Output the [x, y] coordinate of the center of the cell containing the given text.  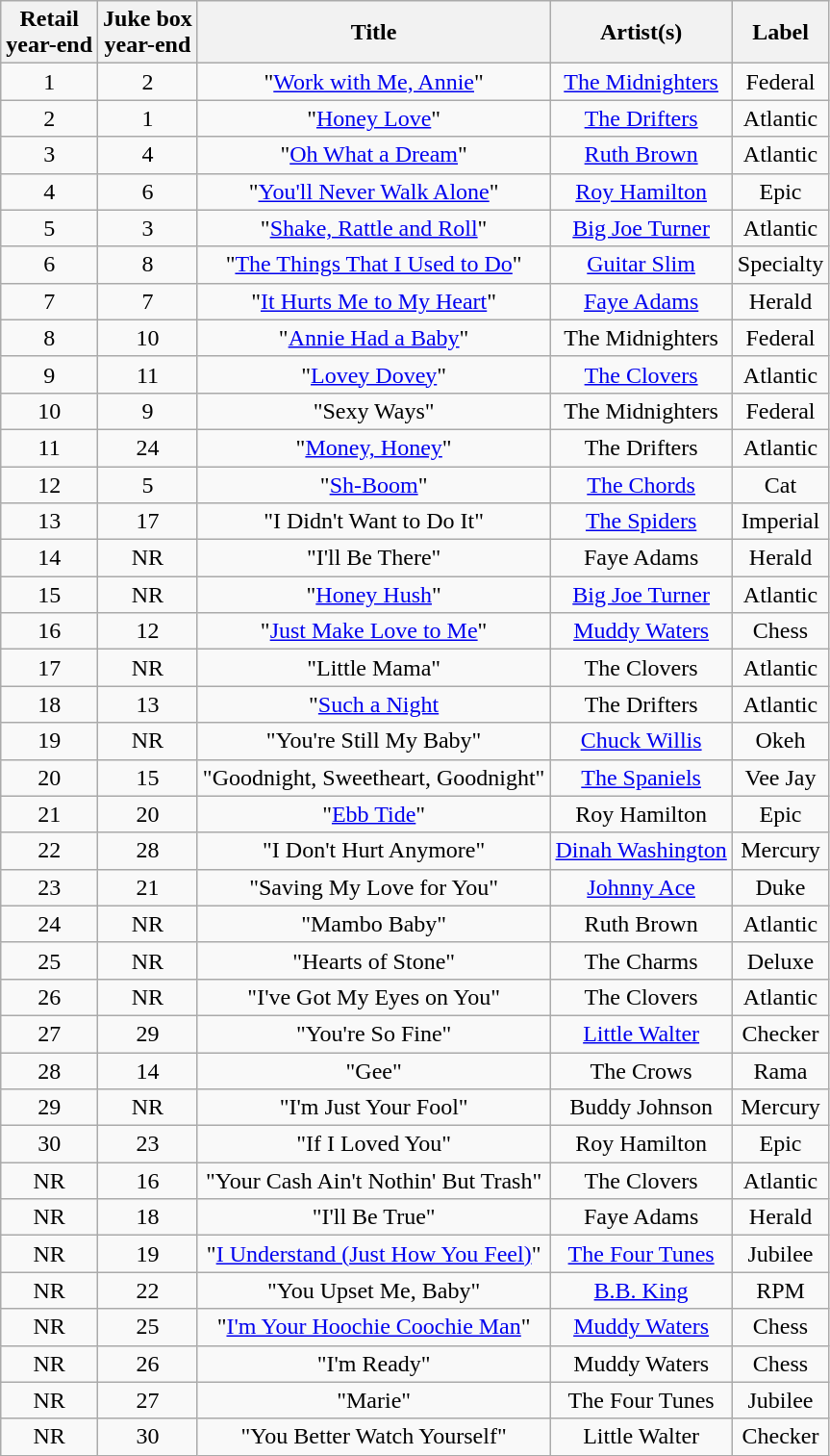
"I'll Be There" [373, 558]
Chuck Willis [641, 741]
"I Don't Hurt Anymore" [373, 851]
"The Things That I Used to Do" [373, 265]
"You Better Watch Yourself" [373, 1437]
Rama [780, 1071]
Okeh [780, 741]
Label [780, 33]
"Annie Had a Baby" [373, 338]
"Marie" [373, 1400]
Duke [780, 887]
"I Didn't Want to Do It" [373, 522]
"Ebb Tide" [373, 814]
"Sexy Ways" [373, 411]
"I'm Ready" [373, 1364]
The Spiders [641, 522]
"Hearts of Stone" [373, 960]
Johnny Ace [641, 887]
Dinah Washington [641, 851]
Juke boxyear-end [148, 33]
"Oh What a Dream" [373, 155]
"Mambo Baby" [373, 924]
"Money, Honey" [373, 447]
"Your Cash Ain't Nothin' But Trash" [373, 1181]
"Gee" [373, 1071]
"You're Still My Baby" [373, 741]
"It Hurts Me to My Heart" [373, 301]
"If I Loved You" [373, 1144]
Specialty [780, 265]
The Chords [641, 484]
Cat [780, 484]
"I'm Just Your Fool" [373, 1108]
"Such a Night [373, 704]
"I'm Your Hoochie Coochie Man" [373, 1327]
Buddy Johnson [641, 1108]
Deluxe [780, 960]
Title [373, 33]
"Lovey Dovey" [373, 374]
"I've Got My Eyes on You" [373, 997]
B.B. King [641, 1290]
"Saving My Love for You" [373, 887]
"Honey Love" [373, 118]
"Work with Me, Annie" [373, 82]
"You Upset Me, Baby" [373, 1290]
"Little Mama" [373, 668]
"I'll Be True" [373, 1217]
"Shake, Rattle and Roll" [373, 228]
Artist(s) [641, 33]
"Sh-Boom" [373, 484]
The Charms [641, 960]
RPM [780, 1290]
The Crows [641, 1071]
"You're So Fine" [373, 1034]
"Honey Hush" [373, 595]
"Goodnight, Sweetheart, Goodnight" [373, 778]
Guitar Slim [641, 265]
"You'll Never Walk Alone" [373, 192]
"Just Make Love to Me" [373, 631]
Retailyear-end [50, 33]
"I Understand (Just How You Feel)" [373, 1254]
The Spaniels [641, 778]
Vee Jay [780, 778]
Imperial [780, 522]
